Provide the (X, Y) coordinate of the cell's center where the given text is located.  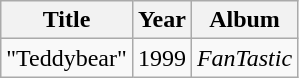
Title (67, 20)
1999 (162, 58)
Album (244, 20)
Year (162, 20)
FanTastic (244, 58)
"Teddybear" (67, 58)
